Scan for the cell matching the given text and deliver its (X, Y) coordinate at center. 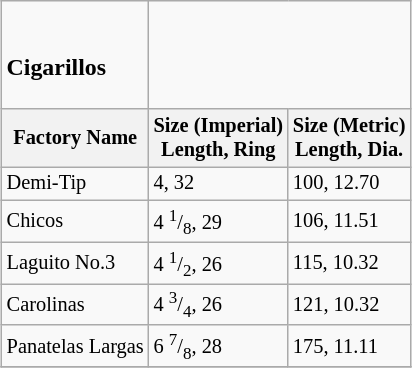
Size (Imperial)Length, Ring (218, 138)
Size (Metric)Length, Dia. (349, 138)
Chicos (76, 221)
4 1/2, 26 (218, 263)
6 7/8, 28 (218, 346)
Laguito No.3 (76, 263)
4 3/4, 26 (218, 304)
100, 12.70 (349, 183)
Panatelas Largas (76, 346)
106, 11.51 (349, 221)
115, 10.32 (349, 263)
175, 11.11 (349, 346)
Cigarillos (76, 54)
4, 32 (218, 183)
Carolinas (76, 304)
Demi-Tip (76, 183)
Factory Name (76, 138)
121, 10.32 (349, 304)
4 1/8, 29 (218, 221)
